Output the (x, y) coordinate of the center of the cell containing the given text.  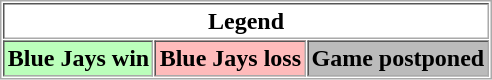
Legend (246, 21)
Blue Jays win (78, 58)
Game postponed (398, 58)
Blue Jays loss (230, 58)
